Pinpoint the cell where the given text exists, returning its [x, y] midpoint coordinate. 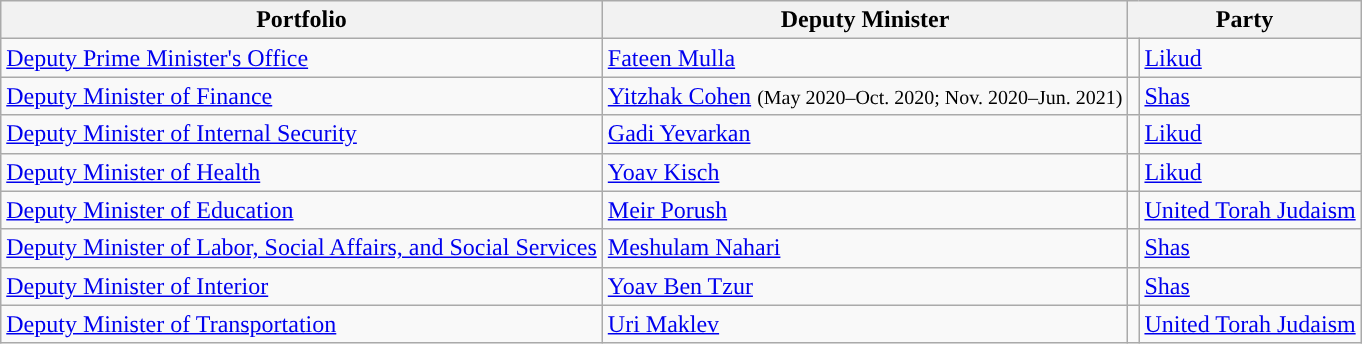
Yoav Kisch [865, 172]
Yoav Ben Tzur [865, 286]
Deputy Minister of Interior [302, 286]
Meir Porush [865, 210]
Deputy Minister of Transportation [302, 324]
Gadi Yevarkan [865, 134]
Deputy Minister [865, 20]
Deputy Minister of Health [302, 172]
Yitzhak Cohen (May 2020–Oct. 2020; Nov. 2020–Jun. 2021) [865, 96]
Party [1244, 20]
Deputy Minister of Finance [302, 96]
Fateen Mulla [865, 58]
Deputy Prime Minister's Office [302, 58]
Deputy Minister of Education [302, 210]
Meshulam Nahari [865, 248]
Portfolio [302, 20]
Deputy Minister of Labor, Social Affairs, and Social Services [302, 248]
Uri Maklev [865, 324]
Deputy Minister of Internal Security [302, 134]
